For the text-containing cell, return its midpoint in [X, Y] coordinate format. 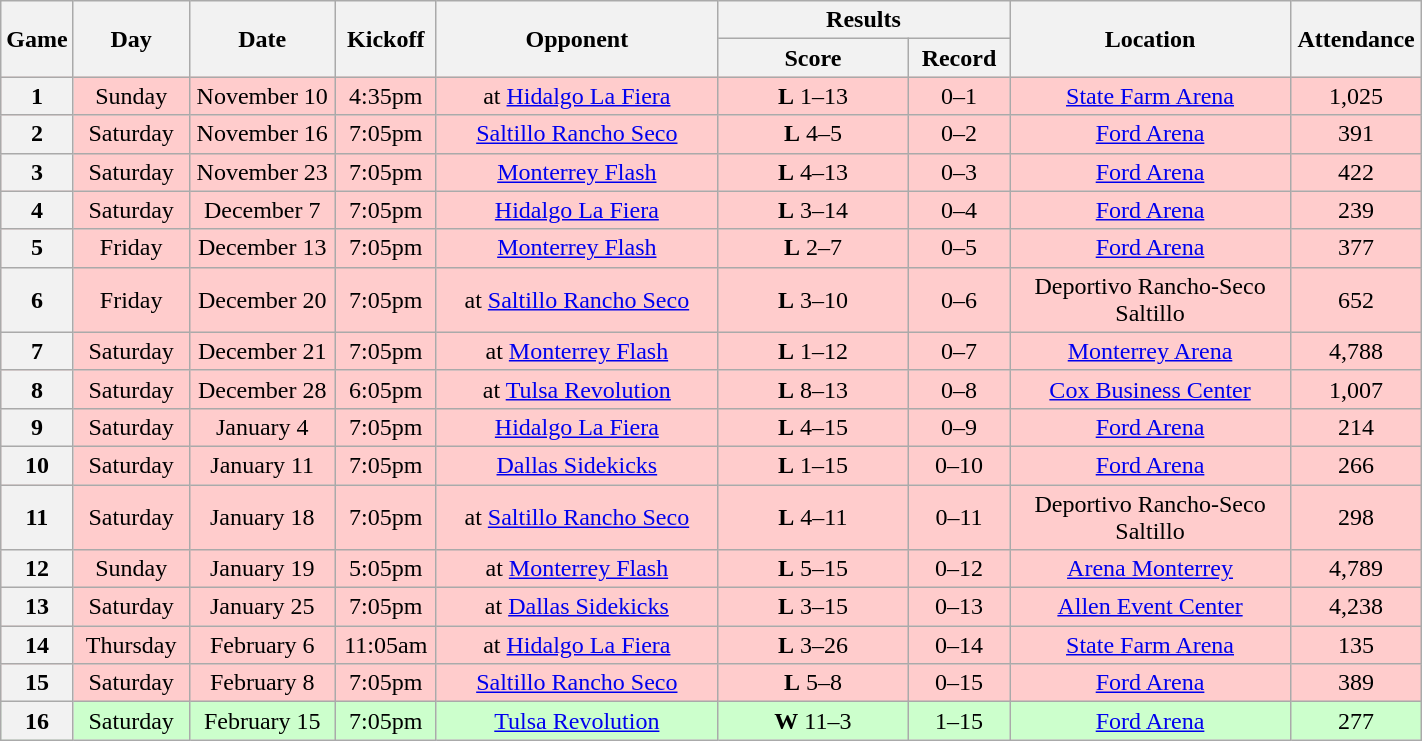
7 [37, 351]
1 [37, 96]
0–13 [958, 607]
February 8 [262, 683]
9 [37, 427]
Tulsa Revolution [576, 721]
L 1–13 [812, 96]
4:35pm [386, 96]
December 28 [262, 389]
L 4–13 [812, 172]
135 [1356, 645]
422 [1356, 172]
Monterrey Arena [1150, 351]
6:05pm [386, 389]
Kickoff [386, 39]
Date [262, 39]
Arena Monterrey [1150, 569]
Game [37, 39]
at Tulsa Revolution [576, 389]
277 [1356, 721]
November 10 [262, 96]
L 1–15 [812, 465]
L 5–8 [812, 683]
L 3–15 [812, 607]
November 23 [262, 172]
December 13 [262, 248]
L 3–10 [812, 300]
0–8 [958, 389]
Thursday [131, 645]
1,025 [1356, 96]
2 [37, 134]
11 [37, 516]
4,788 [1356, 351]
377 [1356, 248]
L 3–26 [812, 645]
8 [37, 389]
L 8–13 [812, 389]
L 4–5 [812, 134]
0–6 [958, 300]
266 [1356, 465]
0–1 [958, 96]
298 [1356, 516]
10 [37, 465]
February 15 [262, 721]
389 [1356, 683]
0–14 [958, 645]
14 [37, 645]
13 [37, 607]
0–9 [958, 427]
L 2–7 [812, 248]
239 [1356, 210]
January 4 [262, 427]
Cox Business Center [1150, 389]
January 25 [262, 607]
4,238 [1356, 607]
3 [37, 172]
0–4 [958, 210]
Score [812, 58]
15 [37, 683]
November 16 [262, 134]
5 [37, 248]
0–5 [958, 248]
0–3 [958, 172]
16 [37, 721]
4 [37, 210]
January 11 [262, 465]
0–2 [958, 134]
1–15 [958, 721]
December 20 [262, 300]
214 [1356, 427]
January 18 [262, 516]
5:05pm [386, 569]
L 1–12 [812, 351]
6 [37, 300]
January 19 [262, 569]
W 11–3 [812, 721]
Allen Event Center [1150, 607]
0–15 [958, 683]
11:05am [386, 645]
12 [37, 569]
Opponent [576, 39]
February 6 [262, 645]
4,789 [1356, 569]
December 7 [262, 210]
Attendance [1356, 39]
L 4–15 [812, 427]
391 [1356, 134]
0–12 [958, 569]
0–7 [958, 351]
Day [131, 39]
at Dallas Sidekicks [576, 607]
0–10 [958, 465]
Dallas Sidekicks [576, 465]
L 3–14 [812, 210]
L 5–15 [812, 569]
0–11 [958, 516]
Results [863, 20]
L 4–11 [812, 516]
1,007 [1356, 389]
Location [1150, 39]
Record [958, 58]
December 21 [262, 351]
652 [1356, 300]
